Detect which cell encompasses the target text, then output its [x, y] center coordinate. 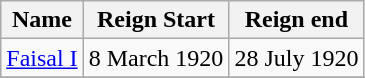
Faisal I [42, 58]
Reign end [296, 20]
28 July 1920 [296, 58]
8 March 1920 [156, 58]
Reign Start [156, 20]
Name [42, 20]
